For the text-containing cell, return its midpoint in (x, y) coordinate format. 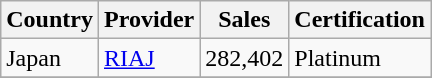
RIAJ (148, 58)
Japan (50, 58)
Certification (360, 20)
Country (50, 20)
Sales (244, 20)
282,402 (244, 58)
Provider (148, 20)
Platinum (360, 58)
